Find where the given text appears and provide that cell's center as [x, y] coordinate. 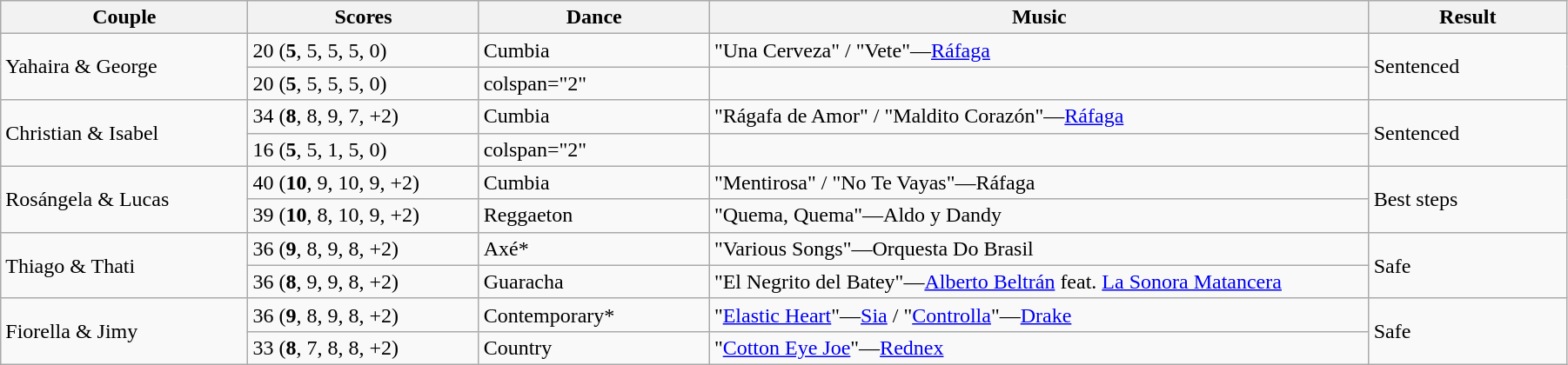
Result [1467, 17]
"Mentirosa" / "No Te Vayas"—Ráfaga [1039, 182]
Christian & Isabel [124, 133]
Guaracha [593, 282]
Axé* [593, 249]
"El Negrito del Batey"—Alberto Beltrán feat. La Sonora Matancera [1039, 282]
Scores [364, 17]
33 (8, 7, 8, 8, +2) [364, 348]
Rosángela & Lucas [124, 199]
Music [1039, 17]
36 (8, 9, 9, 8, +2) [364, 282]
"Una Cerveza" / "Vete"—Ráfaga [1039, 50]
Couple [124, 17]
Best steps [1467, 199]
40 (10, 9, 10, 9, +2) [364, 182]
"Cotton Eye Joe"—Rednex [1039, 348]
"Various Songs"—Orquesta Do Brasil [1039, 249]
Dance [593, 17]
39 (10, 8, 10, 9, +2) [364, 216]
Reggaeton [593, 216]
"Rágafa de Amor" / "Maldito Corazón"—Ráfaga [1039, 116]
Country [593, 348]
Fiorella & Jimy [124, 331]
"Elastic Heart"—Sia / "Controlla"—Drake [1039, 315]
Yahaira & George [124, 67]
Thiago & Thati [124, 265]
Contemporary* [593, 315]
34 (8, 8, 9, 7, +2) [364, 116]
"Quema, Quema"—Aldo y Dandy [1039, 216]
16 (5, 5, 1, 5, 0) [364, 149]
